Locate the cell with the specified text and output its [x, y] center coordinate. 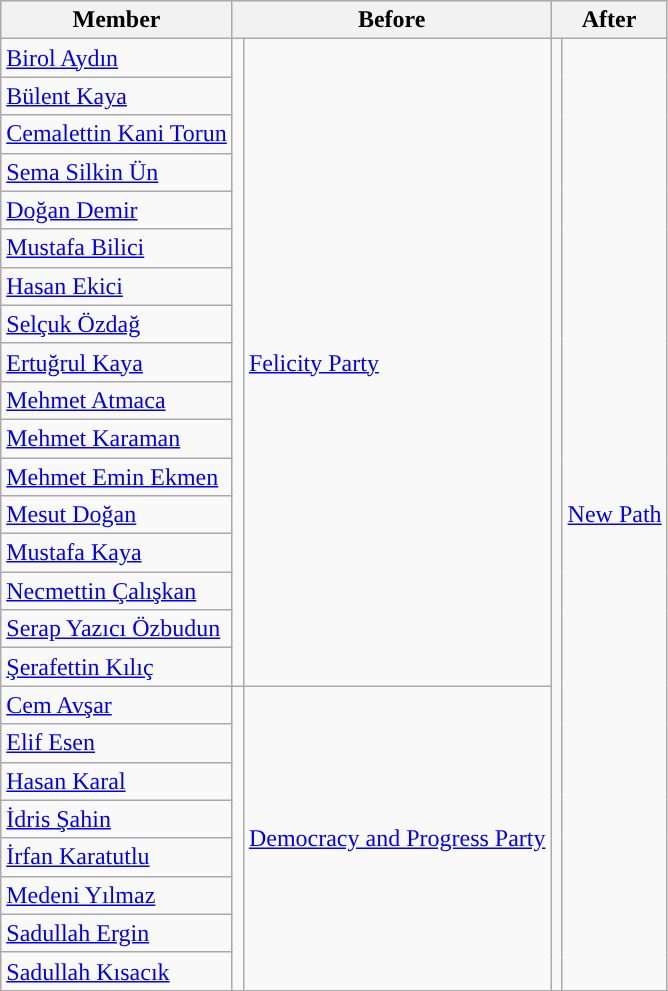
Sema Silkin Ün [117, 172]
Sadullah Ergin [117, 933]
Cemalettin Kani Torun [117, 134]
Medeni Yılmaz [117, 895]
İdris Şahin [117, 819]
Democracy and Progress Party [397, 838]
Birol Aydın [117, 58]
Necmettin Çalışkan [117, 591]
Şerafettin Kılıç [117, 667]
Ertuğrul Kaya [117, 362]
Hasan Karal [117, 781]
Hasan Ekici [117, 286]
Selçuk Özdağ [117, 324]
İrfan Karatutlu [117, 857]
Bülent Kaya [117, 96]
Member [117, 20]
Felicity Party [397, 362]
Mustafa Kaya [117, 553]
Mesut Doğan [117, 515]
Mehmet Emin Ekmen [117, 477]
Sadullah Kısacık [117, 971]
Mehmet Atmaca [117, 400]
Before [392, 20]
Mustafa Bilici [117, 248]
After [609, 20]
New Path [614, 515]
Mehmet Karaman [117, 438]
Doğan Demir [117, 210]
Serap Yazıcı Özbudun [117, 629]
Elif Esen [117, 743]
Cem Avşar [117, 705]
